For the text-containing cell, return its midpoint in [x, y] coordinate format. 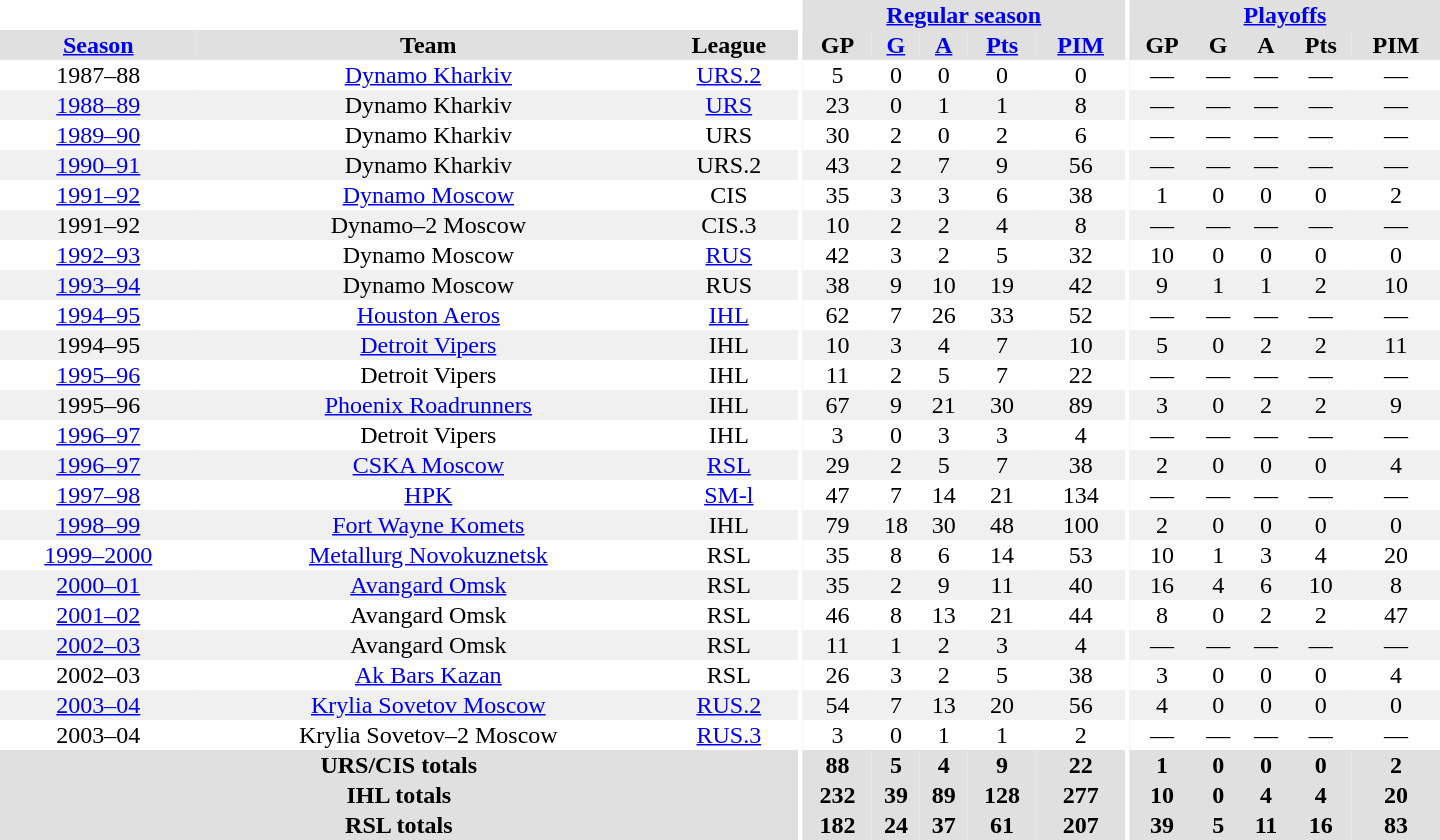
RUS.2 [729, 705]
207 [1081, 825]
Metallurg Novokuznetsk [428, 555]
RSL totals [399, 825]
128 [1002, 795]
43 [838, 165]
1997–98 [98, 495]
IHL totals [399, 795]
CIS.3 [729, 225]
54 [838, 705]
Fort Wayne Komets [428, 525]
Phoenix Roadrunners [428, 405]
1990–91 [98, 165]
24 [896, 825]
Season [98, 45]
Krylia Sovetov–2 Moscow [428, 735]
URS/CIS totals [399, 765]
79 [838, 525]
Team [428, 45]
29 [838, 465]
33 [1002, 315]
1993–94 [98, 285]
18 [896, 525]
SM-l [729, 495]
67 [838, 405]
88 [838, 765]
52 [1081, 315]
277 [1081, 795]
232 [838, 795]
23 [838, 105]
48 [1002, 525]
RUS.3 [729, 735]
CSKA Moscow [428, 465]
37 [944, 825]
1999–2000 [98, 555]
1987–88 [98, 75]
83 [1396, 825]
Regular season [964, 15]
1998–99 [98, 525]
53 [1081, 555]
Houston Aeros [428, 315]
32 [1081, 255]
Dynamo–2 Moscow [428, 225]
1988–89 [98, 105]
1992–93 [98, 255]
182 [838, 825]
40 [1081, 585]
46 [838, 615]
62 [838, 315]
44 [1081, 615]
Ak Bars Kazan [428, 675]
100 [1081, 525]
61 [1002, 825]
134 [1081, 495]
League [729, 45]
CIS [729, 195]
19 [1002, 285]
2000–01 [98, 585]
HPK [428, 495]
2001–02 [98, 615]
Playoffs [1285, 15]
1989–90 [98, 135]
Krylia Sovetov Moscow [428, 705]
